Extract the [X, Y] coordinate from the center of the cell holding the provided text.  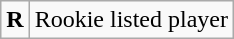
Rookie listed player [131, 20]
R [15, 20]
